Capture the cell that displays the provided text and extract its (X, Y) central coordinate. 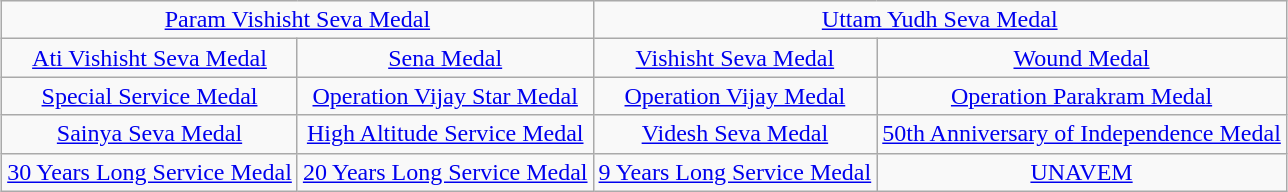
Operation Vijay Medal (735, 96)
Sainya Seva Medal (150, 134)
Vishisht Seva Medal (735, 58)
High Altitude Service Medal (445, 134)
Wound Medal (1082, 58)
20 Years Long Service Medal (445, 172)
UNAVEM (1082, 172)
Special Service Medal (150, 96)
50th Anniversary of Independence Medal (1082, 134)
Videsh Seva Medal (735, 134)
Operation Vijay Star Medal (445, 96)
Operation Parakram Medal (1082, 96)
Ati Vishisht Seva Medal (150, 58)
Uttam Yudh Seva Medal (940, 20)
Sena Medal (445, 58)
9 Years Long Service Medal (735, 172)
Param Vishisht Seva Medal (298, 20)
30 Years Long Service Medal (150, 172)
